Extract the [x, y] coordinate from the center of the cell holding the provided text.  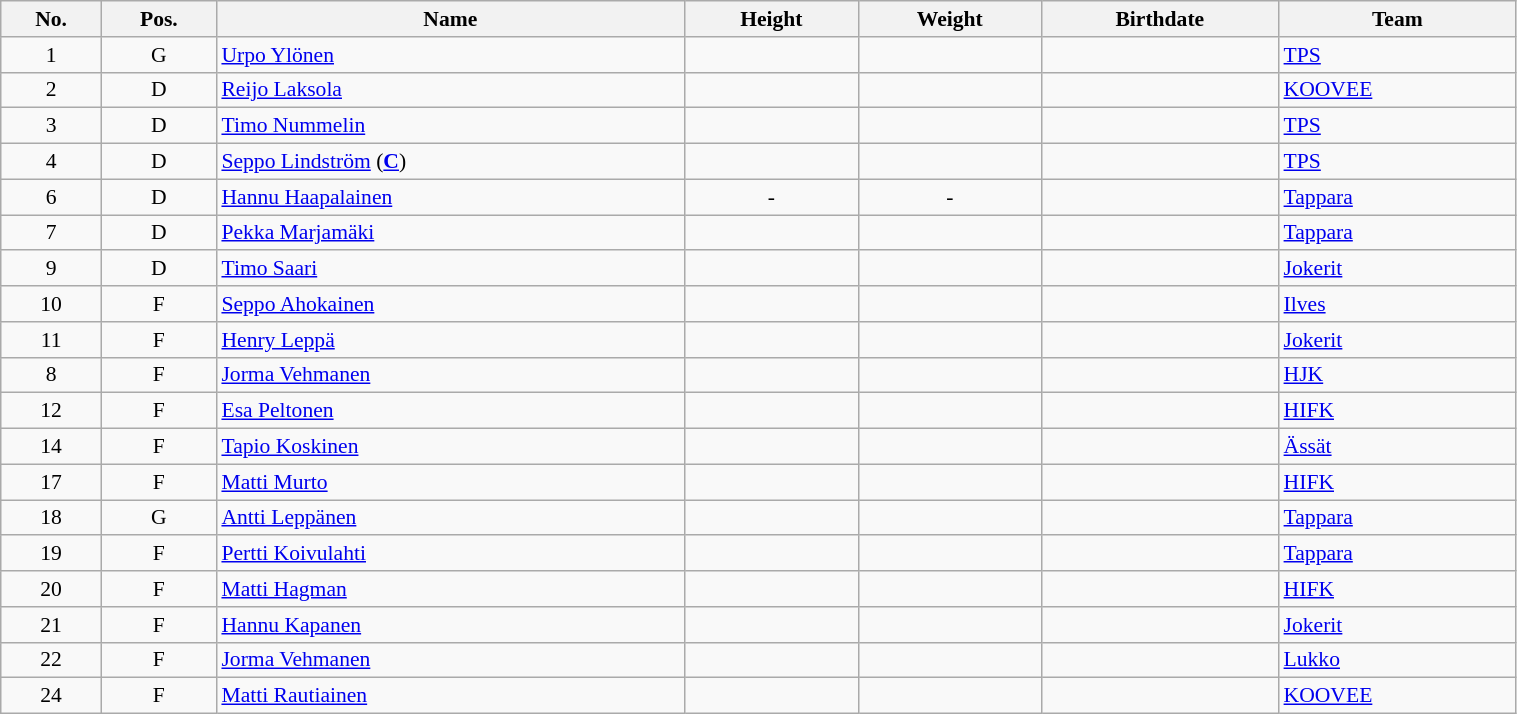
Matti Murto [450, 482]
Timo Saari [450, 269]
9 [52, 269]
Matti Hagman [450, 589]
HJK [1398, 375]
Ilves [1398, 304]
Tapio Koskinen [450, 447]
Name [450, 19]
Ässät [1398, 447]
8 [52, 375]
Antti Leppänen [450, 518]
24 [52, 696]
22 [52, 660]
Urpo Ylönen [450, 55]
Seppo Lindström (C) [450, 162]
17 [52, 482]
Lukko [1398, 660]
No. [52, 19]
12 [52, 411]
Hannu Kapanen [450, 625]
6 [52, 197]
4 [52, 162]
Reijo Laksola [450, 90]
Pertti Koivulahti [450, 554]
18 [52, 518]
7 [52, 233]
19 [52, 554]
Pos. [158, 19]
10 [52, 304]
1 [52, 55]
11 [52, 340]
Birthdate [1160, 19]
Height [771, 19]
3 [52, 126]
Pekka Marjamäki [450, 233]
Weight [950, 19]
Timo Nummelin [450, 126]
Esa Peltonen [450, 411]
Seppo Ahokainen [450, 304]
21 [52, 625]
Henry Leppä [450, 340]
2 [52, 90]
20 [52, 589]
Hannu Haapalainen [450, 197]
14 [52, 447]
Team [1398, 19]
Matti Rautiainen [450, 696]
